Return [x, y] of the center of cell containing provided text 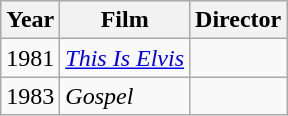
Film [125, 20]
Year [30, 20]
This Is Elvis [125, 58]
1983 [30, 96]
1981 [30, 58]
Director [238, 20]
Gospel [125, 96]
